Return the [X, Y] coordinate for the center point of the cell that contains the specified text.  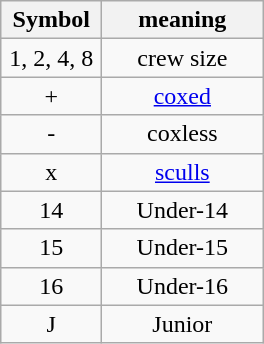
coxed [182, 96]
15 [52, 248]
coxless [182, 134]
crew size [182, 58]
Under-14 [182, 210]
- [52, 134]
+ [52, 96]
Junior [182, 324]
Under-16 [182, 286]
meaning [182, 20]
J [52, 324]
sculls [182, 172]
Under-15 [182, 248]
14 [52, 210]
Symbol [52, 20]
16 [52, 286]
1, 2, 4, 8 [52, 58]
x [52, 172]
